Extract the [X, Y] coordinate from the center of the cell holding the provided text.  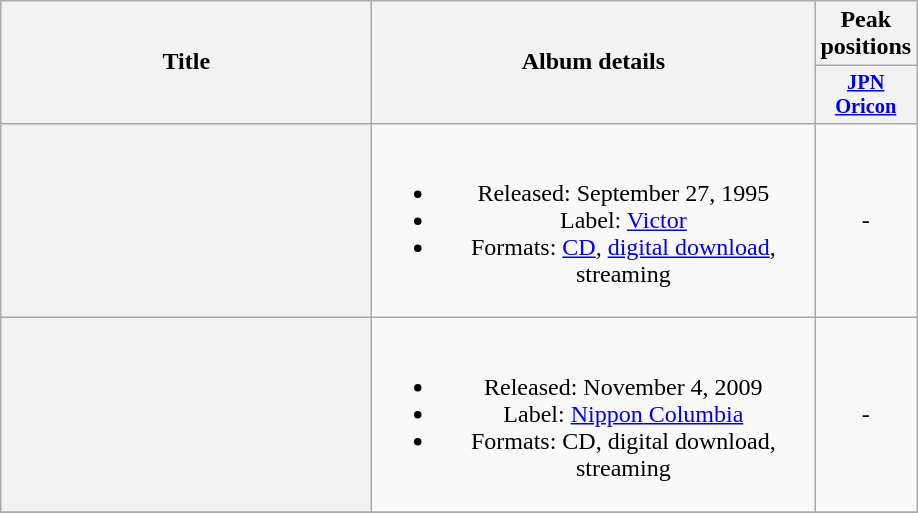
Peak positions [866, 34]
Released: September 27, 1995Label: VictorFormats: CD, digital download, streaming [594, 220]
Title [186, 62]
JPNOricon [866, 95]
Released: November 4, 2009Label: Nippon ColumbiaFormats: CD, digital download, streaming [594, 415]
Album details [594, 62]
